Search for the cell housing the specified text and yield its [x, y] center coordinate. 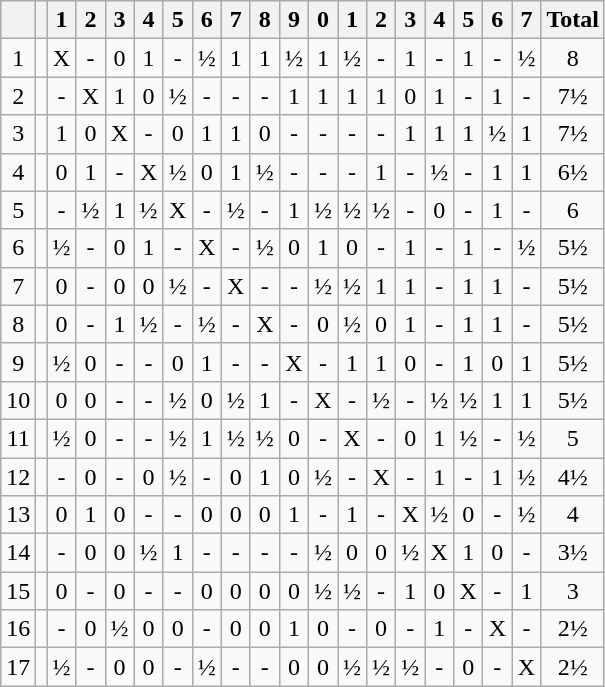
11 [18, 438]
12 [18, 477]
Total [573, 20]
13 [18, 515]
4½ [573, 477]
3½ [573, 553]
6½ [573, 172]
15 [18, 591]
17 [18, 667]
14 [18, 553]
10 [18, 400]
16 [18, 629]
